Detect which cell encompasses the target text, then output its (x, y) center coordinate. 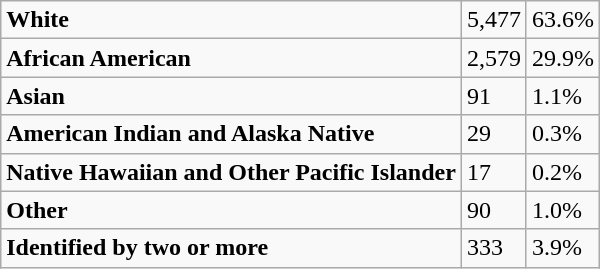
1.0% (562, 210)
Asian (232, 96)
2,579 (494, 58)
White (232, 20)
0.2% (562, 172)
333 (494, 248)
Other (232, 210)
0.3% (562, 134)
17 (494, 172)
5,477 (494, 20)
Native Hawaiian and Other Pacific Islander (232, 172)
29.9% (562, 58)
29 (494, 134)
American Indian and Alaska Native (232, 134)
91 (494, 96)
3.9% (562, 248)
Identified by two or more (232, 248)
African American (232, 58)
63.6% (562, 20)
90 (494, 210)
1.1% (562, 96)
